Search for the cell housing the specified text and yield its [x, y] center coordinate. 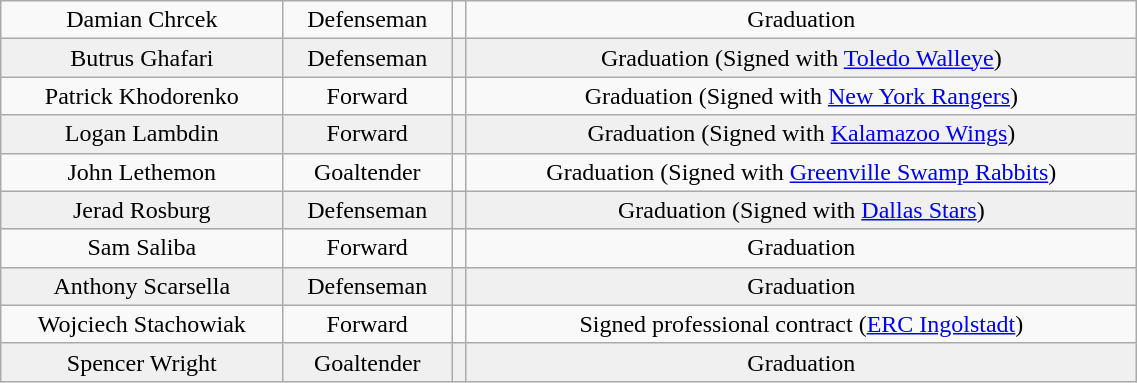
Signed professional contract (ERC Ingolstadt) [802, 324]
Wojciech Stachowiak [142, 324]
Spencer Wright [142, 362]
Anthony Scarsella [142, 286]
John Lethemon [142, 172]
Logan Lambdin [142, 134]
Graduation (Signed with Greenville Swamp Rabbits) [802, 172]
Graduation (Signed with New York Rangers) [802, 96]
Damian Chrcek [142, 20]
Patrick Khodorenko [142, 96]
Butrus Ghafari [142, 58]
Graduation (Signed with Dallas Stars) [802, 210]
Jerad Rosburg [142, 210]
Graduation (Signed with Kalamazoo Wings) [802, 134]
Graduation (Signed with Toledo Walleye) [802, 58]
Sam Saliba [142, 248]
